Search for the cell housing the specified text and yield its [X, Y] center coordinate. 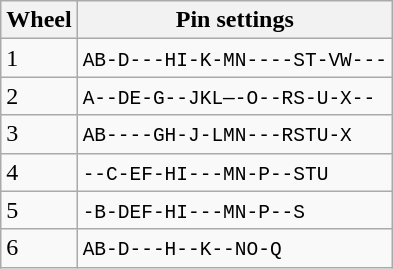
6 [39, 248]
AB-D---HI-K-MN----ST-VW--- [234, 58]
-B-DEF-HI---MN-P--S [234, 210]
1 [39, 58]
AB----GH-J-LMN---RSTU-X [234, 134]
AB-D---H--K--NO-Q [234, 248]
A--DE-G--JKL—-O--RS-U-X-- [234, 96]
--C-EF-HI---MN-P--STU [234, 172]
3 [39, 134]
4 [39, 172]
Wheel [39, 20]
5 [39, 210]
2 [39, 96]
Pin settings [234, 20]
